For the text-containing cell, return its midpoint in (x, y) coordinate format. 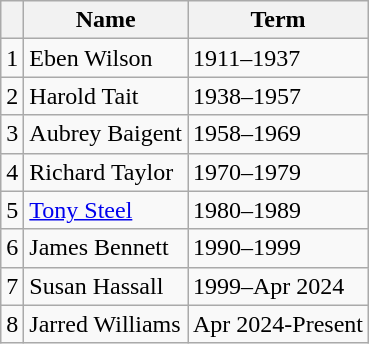
2 (12, 96)
1958–1969 (278, 134)
Jarred Williams (106, 324)
1 (12, 58)
1938–1957 (278, 96)
6 (12, 248)
1970–1979 (278, 172)
Tony Steel (106, 210)
Eben Wilson (106, 58)
Harold Tait (106, 96)
Term (278, 20)
1999–Apr 2024 (278, 286)
1990–1999 (278, 248)
Richard Taylor (106, 172)
1980–1989 (278, 210)
3 (12, 134)
1911–1937 (278, 58)
5 (12, 210)
Name (106, 20)
Apr 2024-Present (278, 324)
James Bennett (106, 248)
Susan Hassall (106, 286)
Aubrey Baigent (106, 134)
7 (12, 286)
8 (12, 324)
4 (12, 172)
